Identify which cell holds the provided text, then report its [X, Y] central coordinate. 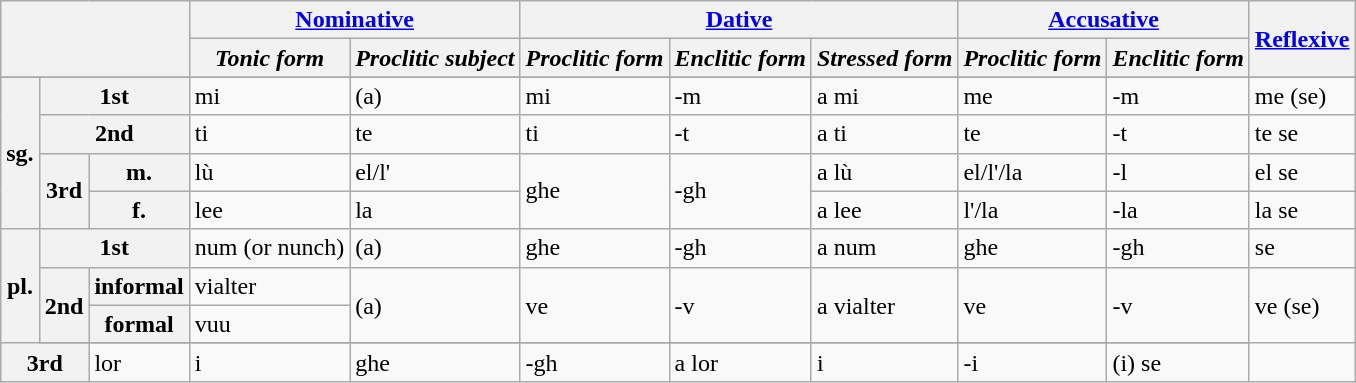
Reflexive [1302, 39]
-l [1178, 172]
m. [139, 172]
formal [139, 324]
el se [1302, 172]
Accusative [1104, 20]
-la [1178, 210]
l'/la [1032, 210]
Dative [739, 20]
me (se) [1302, 96]
a num [884, 248]
te se [1302, 134]
Tonic form [269, 58]
a lù [884, 172]
Nominative [354, 20]
lee [269, 210]
vialter [269, 286]
se [1302, 248]
f. [139, 210]
-i [1032, 362]
vuu [269, 324]
a vialter [884, 305]
(i) se [1178, 362]
me [1032, 96]
a mi [884, 96]
a lor [740, 362]
pl. [20, 286]
Proclitic subject [435, 58]
lor [139, 362]
el/l' [435, 172]
sg. [20, 153]
num (or nunch) [269, 248]
la [435, 210]
ve (se) [1302, 305]
a ti [884, 134]
el/l'/la [1032, 172]
a lee [884, 210]
informal [139, 286]
lù [269, 172]
Stressed form [884, 58]
la se [1302, 210]
